Identify which cell holds the provided text, then report its [X, Y] central coordinate. 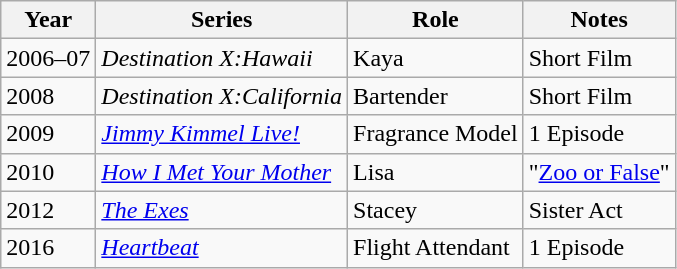
Sister Act [599, 210]
Stacey [436, 210]
2008 [48, 96]
Destination X:Hawaii [222, 58]
2016 [48, 248]
2012 [48, 210]
Notes [599, 20]
Jimmy Kimmel Live! [222, 134]
Flight Attendant [436, 248]
Role [436, 20]
Year [48, 20]
How I Met Your Mother [222, 172]
2010 [48, 172]
The Exes [222, 210]
Bartender [436, 96]
Destination X:California [222, 96]
Lisa [436, 172]
Fragrance Model [436, 134]
2009 [48, 134]
"Zoo or False" [599, 172]
Heartbeat [222, 248]
2006–07 [48, 58]
Kaya [436, 58]
Series [222, 20]
